Determine the (X, Y) coordinate at the center of the cell enclosing the given text.  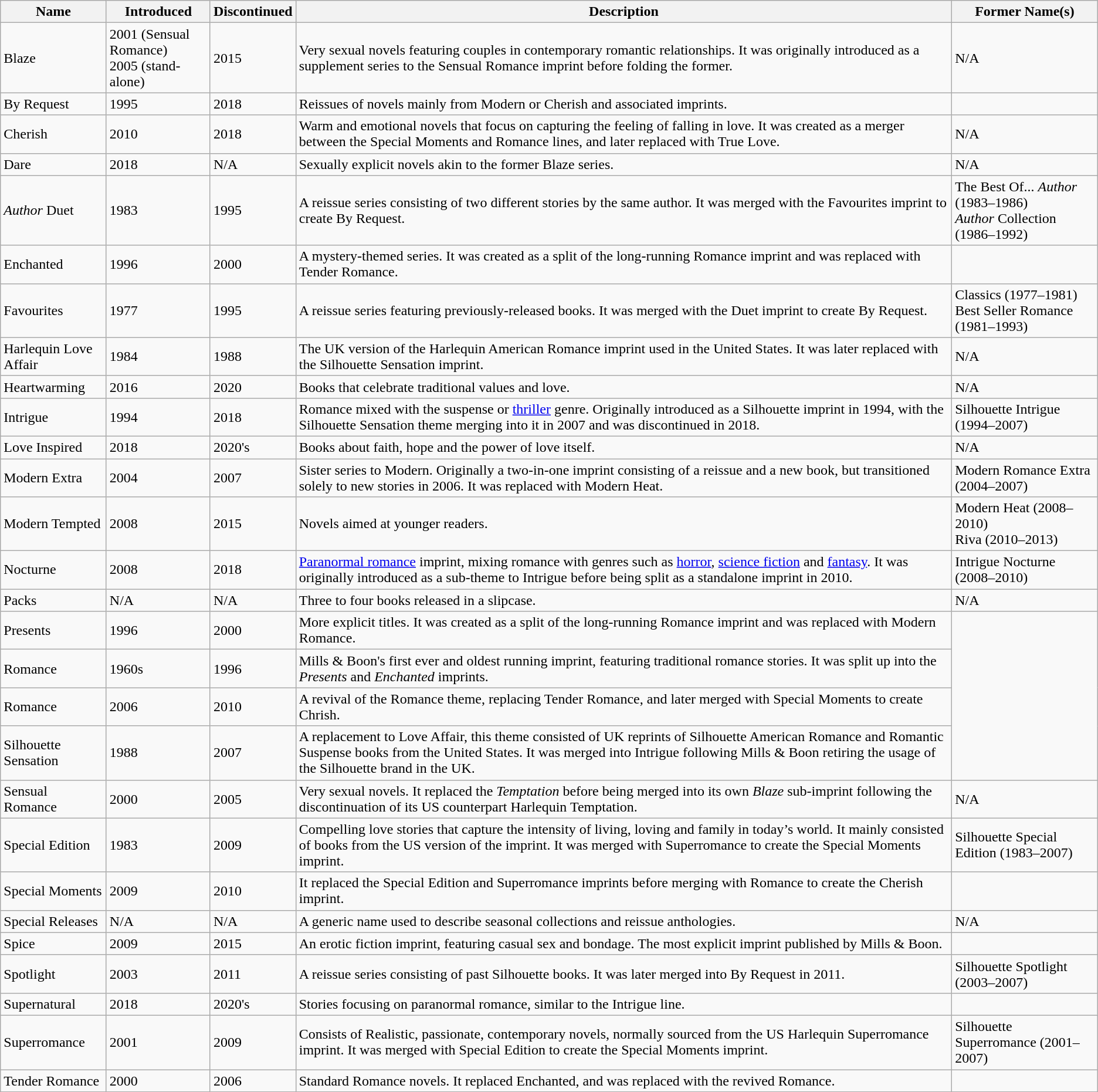
Spotlight (54, 974)
Novels aimed at younger readers. (623, 524)
Discontinued (253, 12)
Intrigue (54, 417)
Love Inspired (54, 447)
A mystery-themed series. It was created as a split of the long-running Romance imprint and was replaced with Tender Romance. (623, 264)
Silhouette Intrigue (1994–2007) (1025, 417)
2003 (158, 974)
Reissues of novels mainly from Modern or Cherish and associated imprints. (623, 104)
Tender Romance (54, 1080)
2005 (253, 799)
Silhouette Spotlight (2003–2007) (1025, 974)
Enchanted (54, 264)
Classics (1977–1981)Best Seller Romance (1981–1993) (1025, 310)
Standard Romance novels. It replaced Enchanted, and was replaced with the revived Romance. (623, 1080)
Intrigue Nocturne (2008–2010) (1025, 570)
Special Releases (54, 921)
Special Moments (54, 891)
The UK version of the Harlequin American Romance imprint used in the United States. It was later replaced with the Silhouette Sensation imprint. (623, 357)
A reissue series featuring previously-released books. It was merged with the Duet imprint to create By Request. (623, 310)
Harlequin Love Affair (54, 357)
2001 (158, 1042)
An erotic fiction imprint, featuring casual sex and bondage. The most explicit imprint published by Mills & Boon. (623, 944)
1977 (158, 310)
Special Edition (54, 845)
2016 (158, 387)
Blaze (54, 58)
Dare (54, 164)
Cherish (54, 134)
By Request (54, 104)
1984 (158, 357)
Supernatural (54, 1004)
Books that celebrate traditional values and love. (623, 387)
Modern Extra (54, 478)
More explicit titles. It was created as a split of the long-running Romance imprint and was replaced with Modern Romance. (623, 630)
Presents (54, 630)
A revival of the Romance theme, replacing Tender Romance, and later merged with Special Moments to create Chrish. (623, 706)
A reissue series consisting of past Silhouette books. It was later merged into By Request in 2011. (623, 974)
Three to four books released in a slipcase. (623, 600)
A generic name used to describe seasonal collections and reissue anthologies. (623, 921)
Silhouette Sensation (54, 753)
Description (623, 12)
Modern Tempted (54, 524)
Introduced (158, 12)
Former Name(s) (1025, 12)
2004 (158, 478)
Sexually explicit novels akin to the former Blaze series. (623, 164)
2011 (253, 974)
Name (54, 12)
Stories focusing on paranormal romance, similar to the Intrigue line. (623, 1004)
Sensual Romance (54, 799)
Spice (54, 944)
1960s (158, 669)
1994 (158, 417)
Modern Romance Extra (2004–2007) (1025, 478)
Books about faith, hope and the power of love itself. (623, 447)
Heartwarming (54, 387)
Author Duet (54, 210)
Nocturne (54, 570)
Packs (54, 600)
Silhouette Special Edition (1983–2007) (1025, 845)
Silhouette Superromance (2001–2007) (1025, 1042)
It replaced the Special Edition and Superromance imprints before merging with Romance to create the Cherish imprint. (623, 891)
Modern Heat (2008–2010)Riva (2010–2013) (1025, 524)
A reissue series consisting of two different stories by the same author. It was merged with the Favourites imprint to create By Request. (623, 210)
Superromance (54, 1042)
2001 (Sensual Romance)2005 (stand-alone) (158, 58)
Favourites (54, 310)
The Best Of... Author (1983–1986)Author Collection (1986–1992) (1025, 210)
2020 (253, 387)
